Provide the [X, Y] coordinate of the cell's center where the given text is located.  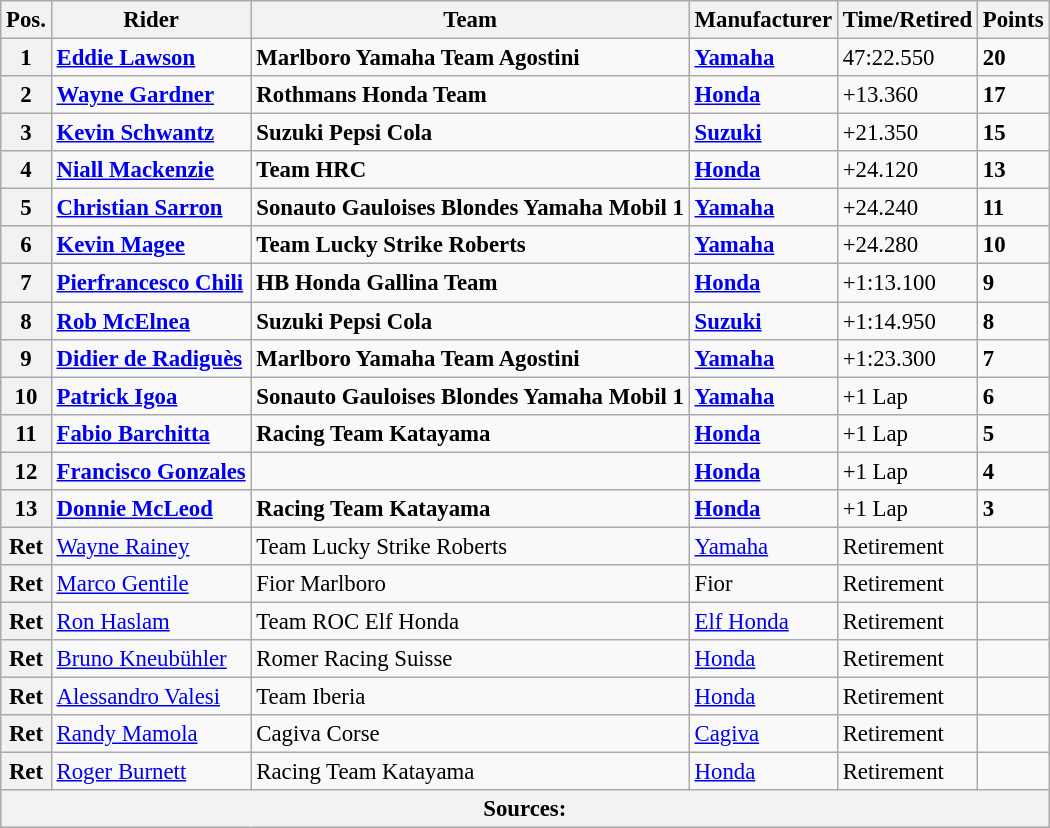
47:22.550 [907, 58]
Cagiva [763, 734]
Christian Sarron [151, 208]
Didier de Radiguès [151, 358]
Elf Honda [763, 621]
Wayne Rainey [151, 546]
+1:14.950 [907, 321]
+24.240 [907, 208]
Team [470, 20]
Time/Retired [907, 20]
+24.280 [907, 245]
Fior [763, 584]
Wayne Gardner [151, 95]
Team HRC [470, 170]
Patrick Igoa [151, 396]
+24.120 [907, 170]
Manufacturer [763, 20]
15 [1012, 133]
Sources: [525, 809]
Marco Gentile [151, 584]
Pos. [26, 20]
Randy Mamola [151, 734]
Kevin Schwantz [151, 133]
Romer Racing Suisse [470, 659]
+21.350 [907, 133]
2 [26, 95]
Rob McElnea [151, 321]
+1:23.300 [907, 358]
Cagiva Corse [470, 734]
Points [1012, 20]
Fior Marlboro [470, 584]
Donnie McLeod [151, 509]
Pierfrancesco Chili [151, 283]
1 [26, 58]
Bruno Kneubühler [151, 659]
12 [26, 471]
Kevin Magee [151, 245]
Niall Mackenzie [151, 170]
Alessandro Valesi [151, 697]
Roger Burnett [151, 772]
+13.360 [907, 95]
Fabio Barchitta [151, 433]
20 [1012, 58]
Rider [151, 20]
Rothmans Honda Team [470, 95]
Eddie Lawson [151, 58]
+1:13.100 [907, 283]
HB Honda Gallina Team [470, 283]
Ron Haslam [151, 621]
Team ROC Elf Honda [470, 621]
17 [1012, 95]
Team Iberia [470, 697]
Francisco Gonzales [151, 471]
